Determine the [x, y] coordinate at the center of the cell enclosing the given text.  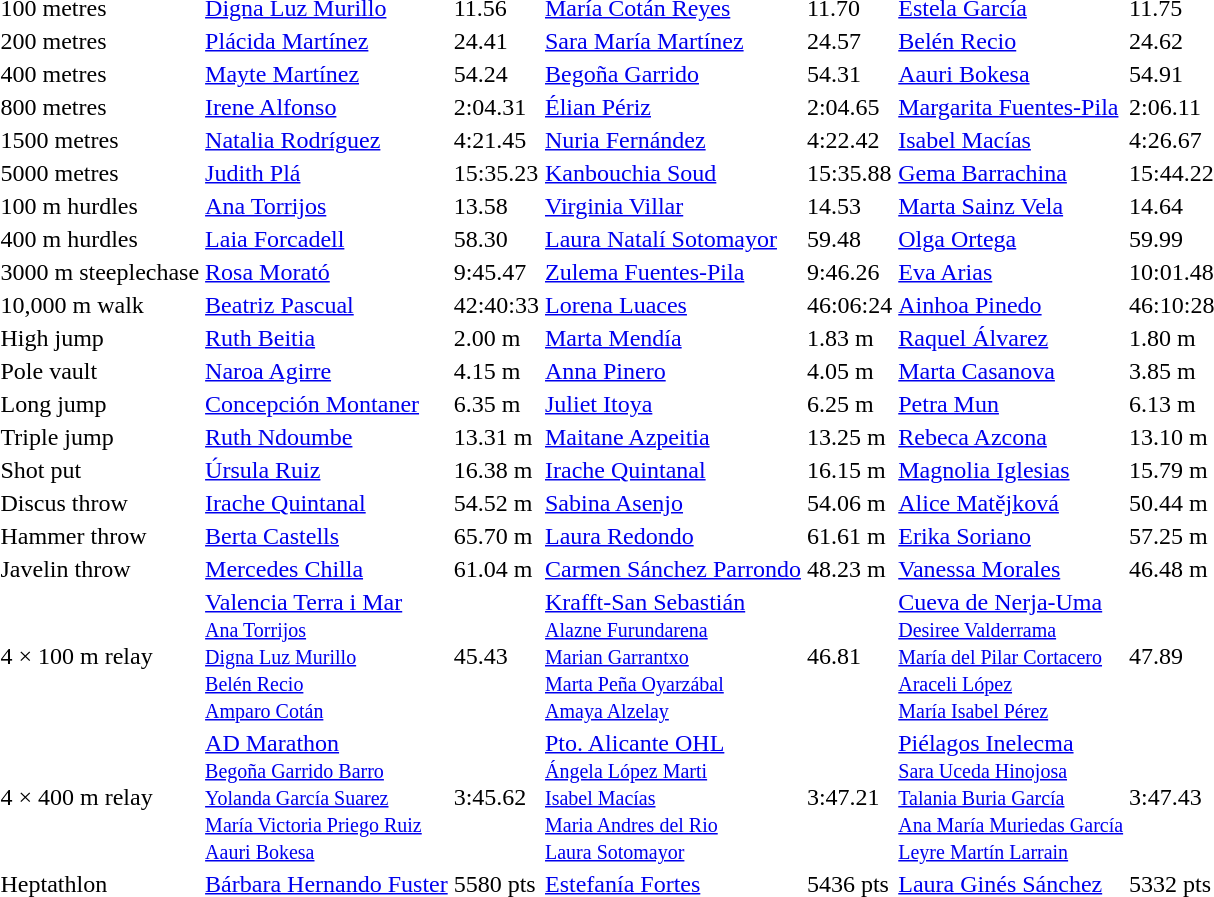
Laia Forcadell [327, 239]
16.38 m [496, 470]
Vanessa Morales [1011, 569]
Laura Redondo [674, 536]
Laura Natalí Sotomayor [674, 239]
4.05 m [849, 371]
Berta Castells [327, 536]
Carmen Sánchez Parrondo [674, 569]
61.04 m [496, 569]
24.41 [496, 41]
Olga Ortega [1011, 239]
Pto. Alicante OHLÁngela López MartiIsabel MacíasMaria Andres del RioLaura Sotomayor [674, 797]
Begoña Garrido [674, 74]
Alice Matějková [1011, 503]
Concepción Montaner [327, 404]
Marta Casanova [1011, 371]
2:04.65 [849, 107]
16.15 m [849, 470]
9:46.26 [849, 272]
Zulema Fuentes-Pila [674, 272]
14.53 [849, 206]
24.57 [849, 41]
54.52 m [496, 503]
Lorena Luaces [674, 305]
2:04.31 [496, 107]
Maitane Azpeitia [674, 437]
Valencia Terra i MarAna TorrijosDigna Luz MurilloBelén RecioAmparo Cotán [327, 656]
Marta Sainz Vela [1011, 206]
Ana Torrijos [327, 206]
Plácida Martínez [327, 41]
Virginia Villar [674, 206]
45.43 [496, 656]
2.00 m [496, 338]
Ruth Ndoumbe [327, 437]
13.58 [496, 206]
4:21.45 [496, 140]
Krafft-San Sebastián Alazne FurundarenaMarian GarrantxoMarta Peña OyarzábalAmaya Alzelay [674, 656]
3:45.62 [496, 797]
Aauri Bokesa [1011, 74]
15:35.88 [849, 173]
Sabina Asenjo [674, 503]
13.31 m [496, 437]
46:06:24 [849, 305]
13.25 m [849, 437]
Élian Périz [674, 107]
Margarita Fuentes-Pila [1011, 107]
Piélagos InelecmaSara Uceda HinojosaTalania Buria GarcíaAna María Muriedas GarcíaLeyre Martín Larrain [1011, 797]
46.81 [849, 656]
Mayte Martínez [327, 74]
9:45.47 [496, 272]
6.35 m [496, 404]
48.23 m [849, 569]
61.61 m [849, 536]
Sara María Martínez [674, 41]
Nuria Fernández [674, 140]
Mercedes Chilla [327, 569]
Anna Pinero [674, 371]
4.15 m [496, 371]
59.48 [849, 239]
Judith Plá [327, 173]
54.06 m [849, 503]
Isabel Macías [1011, 140]
Rosa Morató [327, 272]
Ruth Beitia [327, 338]
Marta Mendía [674, 338]
42:40:33 [496, 305]
Naroa Agirre [327, 371]
4:22.42 [849, 140]
Irene Alfonso [327, 107]
58.30 [496, 239]
Kanbouchia Soud [674, 173]
Belén Recio [1011, 41]
Juliet Itoya [674, 404]
Rebeca Azcona [1011, 437]
Gema Barrachina [1011, 173]
Erika Soriano [1011, 536]
65.70 m [496, 536]
Beatriz Pascual [327, 305]
3:47.21 [849, 797]
Cueva de Nerja-Uma Desiree ValderramaMaría del Pilar CortaceroAraceli LópezMaría Isabel Pérez [1011, 656]
Petra Mun [1011, 404]
Natalia Rodríguez [327, 140]
54.24 [496, 74]
Magnolia Iglesias [1011, 470]
1.83 m [849, 338]
6.25 m [849, 404]
Ainhoa Pinedo [1011, 305]
54.31 [849, 74]
15:35.23 [496, 173]
Úrsula Ruiz [327, 470]
AD MarathonBegoña Garrido BarroYolanda García SuarezMaría Victoria Priego RuizAauri Bokesa [327, 797]
Raquel Álvarez [1011, 338]
Eva Arias [1011, 272]
